Search for the cell housing the specified text and yield its (x, y) center coordinate. 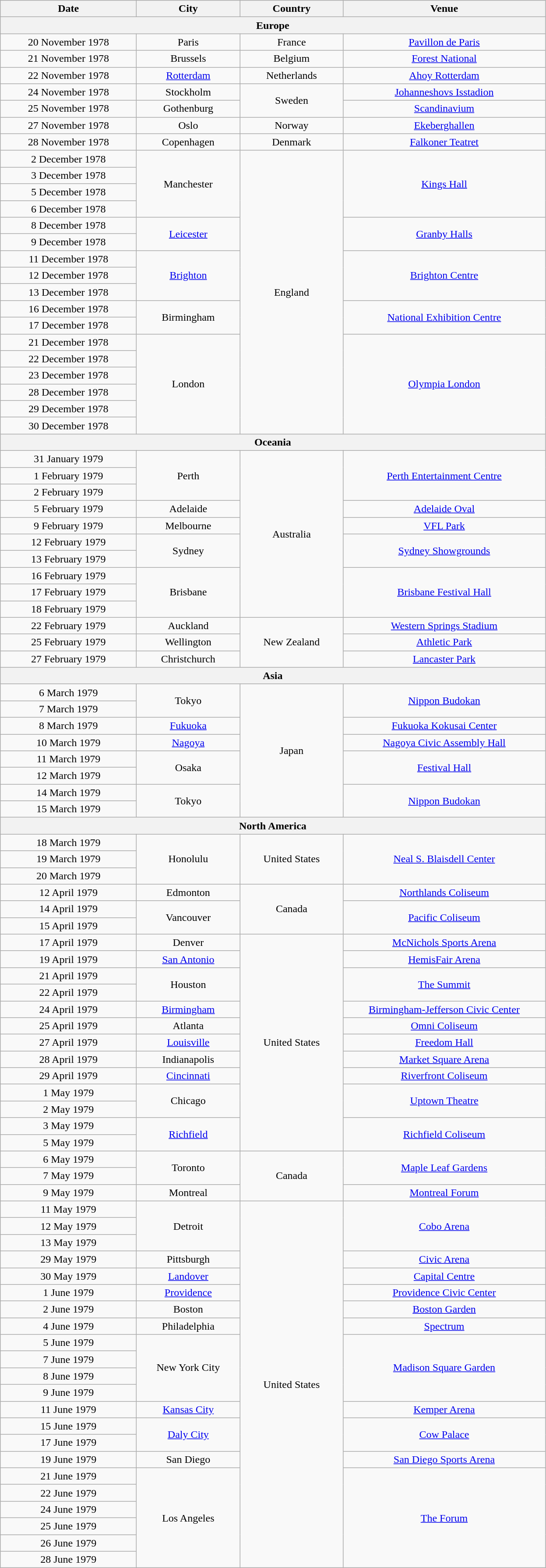
12 December 1978 (68, 276)
Copenhagen (188, 142)
27 November 1978 (68, 125)
Sydney Showgrounds (444, 551)
15 April 1979 (68, 926)
Honolulu (188, 859)
Denmark (292, 142)
Asia (273, 676)
Freedom Hall (444, 1043)
Boston (188, 1310)
22 June 1979 (68, 1493)
28 November 1978 (68, 142)
2 June 1979 (68, 1310)
New York City (188, 1368)
Philadelphia (188, 1326)
24 June 1979 (68, 1509)
Kemper Arena (444, 1409)
22 November 1978 (68, 75)
Vancouver (188, 917)
Providence (188, 1293)
Australia (292, 534)
Western Springs Stadium (444, 626)
15 June 1979 (68, 1426)
Brighton (188, 276)
Capital Centre (444, 1276)
Japan (292, 750)
17 April 1979 (68, 942)
Adelaide Oval (444, 509)
Olympia London (444, 384)
Lancaster Park (444, 659)
Forest National (444, 59)
Pittsburgh (188, 1259)
Kings Hall (444, 184)
29 May 1979 (68, 1259)
England (292, 292)
Melbourne (188, 526)
25 February 1979 (68, 642)
City (188, 9)
8 March 1979 (68, 726)
Brisbane Festival Hall (444, 592)
3 December 1978 (68, 175)
Adelaide (188, 509)
Detroit (188, 1226)
6 December 1978 (68, 209)
2 May 1979 (68, 1109)
Birmingham-Jefferson Civic Center (444, 1009)
29 December 1978 (68, 409)
2 December 1978 (68, 159)
9 February 1979 (68, 526)
Chicago (188, 1101)
11 June 1979 (68, 1409)
19 March 1979 (68, 859)
Boston Garden (444, 1310)
Rotterdam (188, 75)
6 May 1979 (68, 1159)
Country (292, 9)
11 March 1979 (68, 759)
20 March 1979 (68, 876)
Scandinavium (444, 109)
Manchester (188, 184)
Denver (188, 942)
16 February 1979 (68, 576)
Venue (444, 9)
Toronto (188, 1168)
24 November 1978 (68, 92)
Johanneshovs Isstadion (444, 92)
Indianapolis (188, 1059)
26 June 1979 (68, 1543)
Pacific Coliseum (444, 917)
Edmonton (188, 892)
Netherlands (292, 75)
19 April 1979 (68, 959)
5 May 1979 (68, 1143)
15 March 1979 (68, 809)
13 May 1979 (68, 1242)
18 March 1979 (68, 842)
Paris (188, 42)
Montreal (188, 1193)
San Diego (188, 1459)
30 May 1979 (68, 1276)
Festival Hall (444, 768)
Kansas City (188, 1409)
Brisbane (188, 592)
23 December 1978 (68, 375)
28 April 1979 (68, 1059)
Granby Halls (444, 234)
21 June 1979 (68, 1476)
Providence Civic Center (444, 1293)
11 May 1979 (68, 1209)
Atlanta (188, 1026)
Omni Coliseum (444, 1026)
Madison Square Garden (444, 1368)
14 March 1979 (68, 793)
9 May 1979 (68, 1193)
Oslo (188, 125)
27 February 1979 (68, 659)
The Summit (444, 984)
11 December 1978 (68, 259)
17 February 1979 (68, 592)
Perth (188, 475)
Ekeberghallen (444, 125)
Louisville (188, 1043)
7 May 1979 (68, 1176)
Sydney (188, 551)
Nagoya Civic Assembly Hall (444, 743)
Montreal Forum (444, 1193)
Nagoya (188, 743)
5 February 1979 (68, 509)
Daly City (188, 1434)
Brighton Centre (444, 276)
Los Angeles (188, 1518)
The Forum (444, 1518)
Europe (273, 25)
North America (273, 826)
Falkoner Teatret (444, 142)
Gothenburg (188, 109)
Norway (292, 125)
Fukuoka Kokusai Center (444, 726)
San Diego Sports Arena (444, 1459)
Christchurch (188, 659)
13 December 1978 (68, 292)
14 April 1979 (68, 909)
Market Square Arena (444, 1059)
National Exhibition Centre (444, 317)
Richfield (188, 1134)
25 April 1979 (68, 1026)
22 April 1979 (68, 992)
12 March 1979 (68, 776)
7 June 1979 (68, 1359)
25 November 1978 (68, 109)
5 June 1979 (68, 1343)
Osaka (188, 768)
Pavillon de Paris (444, 42)
19 June 1979 (68, 1459)
27 April 1979 (68, 1043)
24 April 1979 (68, 1009)
21 April 1979 (68, 976)
Uptown Theatre (444, 1101)
Belgium (292, 59)
3 May 1979 (68, 1126)
1 February 1979 (68, 475)
Athletic Park (444, 642)
Cincinnati (188, 1076)
7 March 1979 (68, 709)
8 December 1978 (68, 226)
18 February 1979 (68, 609)
Sweden (292, 100)
Richfield Coliseum (444, 1134)
France (292, 42)
Landover (188, 1276)
20 November 1978 (68, 42)
Houston (188, 984)
30 December 1978 (68, 425)
Leicester (188, 234)
21 November 1978 (68, 59)
Oceania (273, 442)
Northlands Coliseum (444, 892)
VFL Park (444, 526)
Spectrum (444, 1326)
9 December 1978 (68, 242)
5 December 1978 (68, 192)
Cow Palace (444, 1434)
Cobo Arena (444, 1226)
12 February 1979 (68, 542)
21 December 1978 (68, 342)
13 February 1979 (68, 559)
22 December 1978 (68, 359)
New Zealand (292, 642)
San Antonio (188, 959)
Neal S. Blaisdell Center (444, 859)
Fukuoka (188, 726)
25 June 1979 (68, 1526)
6 March 1979 (68, 692)
22 February 1979 (68, 626)
12 May 1979 (68, 1226)
Riverfront Coliseum (444, 1076)
17 June 1979 (68, 1443)
Ahoy Rotterdam (444, 75)
17 December 1978 (68, 326)
16 December 1978 (68, 309)
Auckland (188, 626)
McNichols Sports Arena (444, 942)
31 January 1979 (68, 459)
28 December 1978 (68, 392)
HemisFair Arena (444, 959)
28 June 1979 (68, 1560)
Date (68, 9)
1 May 1979 (68, 1093)
Perth Entertainment Centre (444, 475)
10 March 1979 (68, 743)
9 June 1979 (68, 1393)
Brussels (188, 59)
London (188, 384)
29 April 1979 (68, 1076)
1 June 1979 (68, 1293)
12 April 1979 (68, 892)
4 June 1979 (68, 1326)
Stockholm (188, 92)
Civic Arena (444, 1259)
8 June 1979 (68, 1376)
Wellington (188, 642)
2 February 1979 (68, 492)
Maple Leaf Gardens (444, 1168)
